Determine the (x, y) coordinate at the center of the cell enclosing the given text.  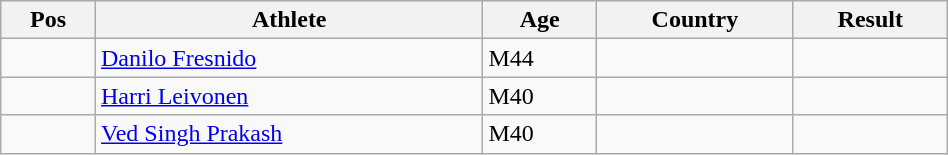
M44 (540, 58)
Danilo Fresnido (290, 58)
Harri Leivonen (290, 96)
Age (540, 20)
Country (696, 20)
Result (870, 20)
Athlete (290, 20)
Pos (48, 20)
Ved Singh Prakash (290, 134)
